Output the (X, Y) coordinate of the center of the cell containing the given text.  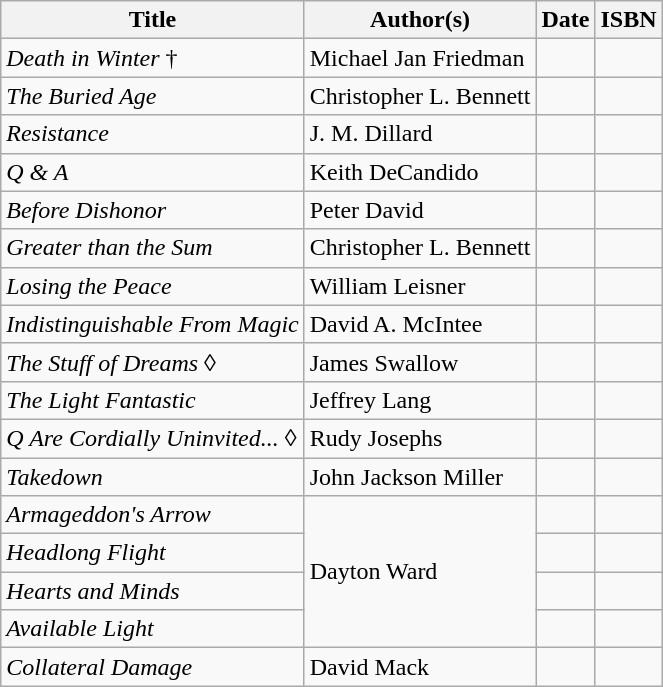
Title (152, 20)
Rudy Josephs (420, 438)
James Swallow (420, 362)
ISBN (628, 20)
Takedown (152, 477)
Armageddon's Arrow (152, 515)
Resistance (152, 134)
Q & A (152, 172)
The Stuff of Dreams ◊ (152, 362)
David A. McIntee (420, 324)
Losing the Peace (152, 286)
Date (566, 20)
David Mack (420, 667)
Indistinguishable From Magic (152, 324)
Available Light (152, 629)
Death in Winter † (152, 58)
Collateral Damage (152, 667)
John Jackson Miller (420, 477)
Before Dishonor (152, 210)
Hearts and Minds (152, 591)
Michael Jan Friedman (420, 58)
The Buried Age (152, 96)
Author(s) (420, 20)
The Light Fantastic (152, 400)
Greater than the Sum (152, 248)
Keith DeCandido (420, 172)
Peter David (420, 210)
William Leisner (420, 286)
J. M. Dillard (420, 134)
Headlong Flight (152, 553)
Jeffrey Lang (420, 400)
Dayton Ward (420, 572)
Q Are Cordially Uninvited... ◊ (152, 438)
